Identify which cell holds the provided text, then report its [X, Y] central coordinate. 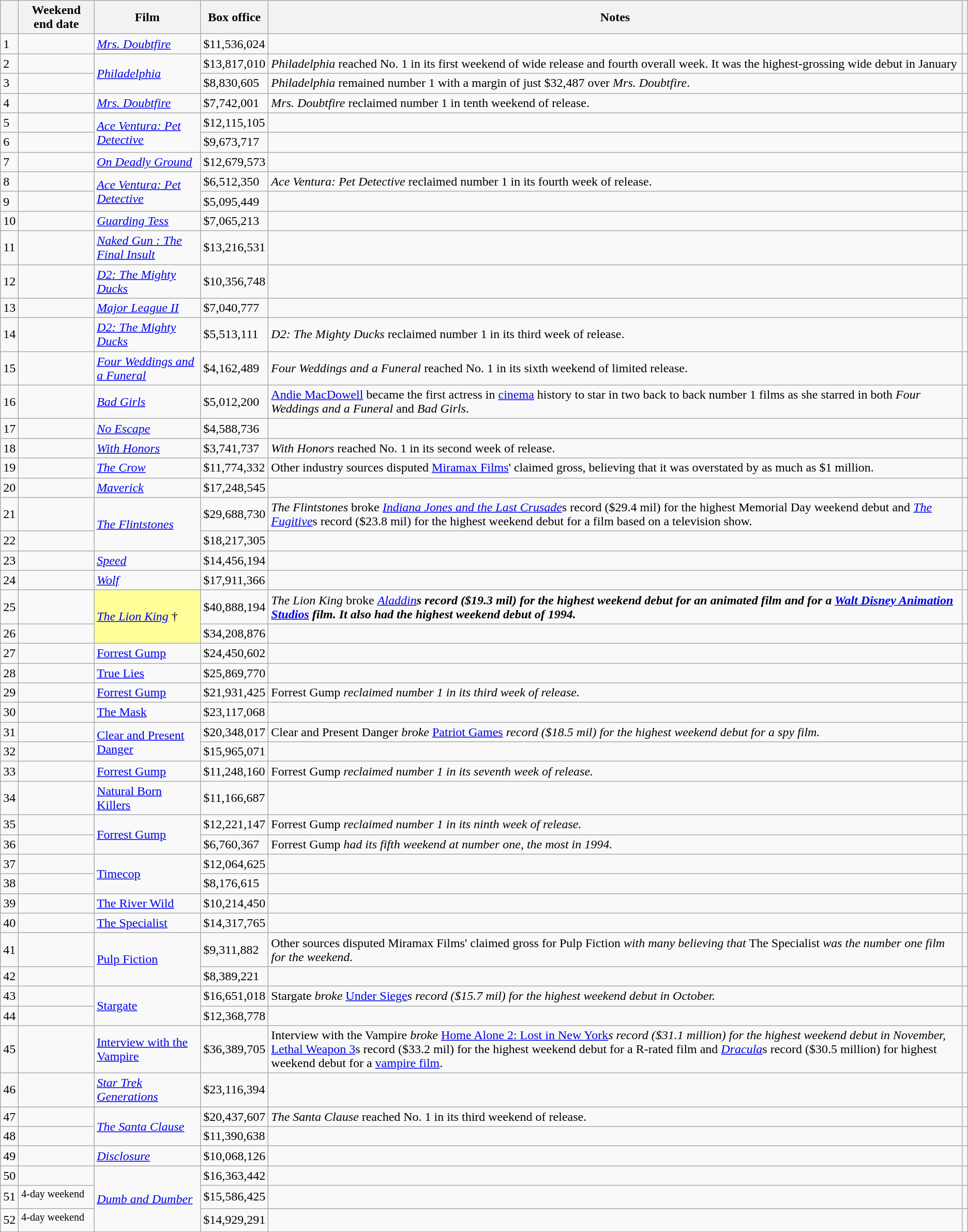
The River Wild [147, 903]
Forrest Gump reclaimed number 1 in its seventh week of release. [615, 771]
$5,513,111 [235, 335]
31 [9, 732]
$9,311,882 [235, 949]
43 [9, 996]
34 [9, 798]
The Flintstones [147, 524]
51 [9, 1197]
36 [9, 844]
10 [9, 221]
11 [9, 247]
$16,651,018 [235, 996]
2 [9, 64]
$10,214,450 [235, 903]
15 [9, 368]
$7,742,001 [235, 103]
$23,116,394 [235, 1090]
$17,911,366 [235, 580]
$20,348,017 [235, 732]
Guarding Tess [147, 221]
Natural Born Killers [147, 798]
$11,774,332 [235, 468]
Forrest Gump reclaimed number 1 in its third week of release. [615, 693]
$29,688,730 [235, 514]
18 [9, 448]
Interview with the Vampire [147, 1050]
Forrest Gump had its fifth weekend at number one, the most in 1994. [615, 844]
$25,869,770 [235, 673]
$7,065,213 [235, 221]
Timecop [147, 874]
Mrs. Doubtfire reclaimed number 1 in tenth weekend of release. [615, 103]
46 [9, 1090]
$7,040,777 [235, 308]
38 [9, 884]
$21,931,425 [235, 693]
$36,389,705 [235, 1050]
$14,317,765 [235, 923]
13 [9, 308]
35 [9, 825]
Naked Gun : The Final Insult [147, 247]
21 [9, 514]
$12,679,573 [235, 162]
$11,536,024 [235, 44]
41 [9, 949]
16 [9, 402]
5 [9, 123]
12 [9, 281]
Notes [615, 18]
$14,456,194 [235, 560]
True Lies [147, 673]
6 [9, 142]
$11,166,687 [235, 798]
29 [9, 693]
No Escape [147, 429]
$6,512,350 [235, 181]
1 [9, 44]
4 [9, 103]
Box office [235, 18]
Four Weddings and a Funeral reached No. 1 in its sixth weekend of limited release. [615, 368]
$15,586,425 [235, 1197]
$10,356,748 [235, 281]
33 [9, 771]
Star Trek Generations [147, 1090]
19 [9, 468]
The Lion King † [147, 616]
9 [9, 201]
37 [9, 864]
Clear and Present Danger broke Patriot Games record ($18.5 mil) for the highest weekend debut for a spy film. [615, 732]
26 [9, 633]
With Honors [147, 448]
Stargate broke Under Sieges record ($15.7 mil) for the highest weekend debut in October. [615, 996]
Four Weddings and a Funeral [147, 368]
Film [147, 18]
$3,741,737 [235, 448]
27 [9, 653]
$14,929,291 [235, 1220]
$15,965,071 [235, 752]
25 [9, 607]
Bad Girls [147, 402]
Other sources disputed Miramax Films' claimed gross for Pulp Fiction with many believing that The Specialist was the number one film for the weekend. [615, 949]
The Crow [147, 468]
Philadelphia [147, 73]
52 [9, 1220]
$17,248,545 [235, 488]
The Santa Clause [147, 1127]
$18,217,305 [235, 541]
23 [9, 560]
Pulp Fiction [147, 960]
$16,363,442 [235, 1176]
30 [9, 712]
$13,817,010 [235, 64]
17 [9, 429]
$11,390,638 [235, 1136]
Forrest Gump reclaimed number 1 in its ninth week of release. [615, 825]
$20,437,607 [235, 1117]
Clear and Present Danger [147, 742]
Philadelphia remained number 1 with a margin of just $32,487 over Mrs. Doubtfire. [615, 83]
7 [9, 162]
42 [9, 976]
Stargate [147, 1006]
$8,830,605 [235, 83]
Disclosure [147, 1156]
$12,115,105 [235, 123]
$13,216,531 [235, 247]
$34,208,876 [235, 633]
Dumb and Dumber [147, 1198]
With Honors reached No. 1 in its second week of release. [615, 448]
$10,068,126 [235, 1156]
47 [9, 1117]
Wolf [147, 580]
$40,888,194 [235, 607]
Philadelphia reached No. 1 in its first weekend of wide release and fourth overall week. It was the highest-grossing wide debut in January [615, 64]
$12,368,778 [235, 1016]
45 [9, 1050]
32 [9, 752]
Weekend end date [56, 18]
49 [9, 1156]
Major League II [147, 308]
The Specialist [147, 923]
22 [9, 541]
39 [9, 903]
50 [9, 1176]
$11,248,160 [235, 771]
$4,162,489 [235, 368]
$9,673,717 [235, 142]
Other industry sources disputed Miramax Films' claimed gross, believing that it was overstated by as much as $1 million. [615, 468]
$8,176,615 [235, 884]
44 [9, 1016]
14 [9, 335]
On Deadly Ground [147, 162]
$12,221,147 [235, 825]
$4,588,736 [235, 429]
$12,064,625 [235, 864]
$24,450,602 [235, 653]
Ace Ventura: Pet Detective reclaimed number 1 in its fourth week of release. [615, 181]
$5,012,200 [235, 402]
D2: The Mighty Ducks reclaimed number 1 in its third week of release. [615, 335]
$8,389,221 [235, 976]
$5,095,449 [235, 201]
48 [9, 1136]
The Mask [147, 712]
24 [9, 580]
$23,117,068 [235, 712]
20 [9, 488]
Maverick [147, 488]
Speed [147, 560]
8 [9, 181]
$6,760,367 [235, 844]
The Santa Clause reached No. 1 in its third weekend of release. [615, 1117]
28 [9, 673]
40 [9, 923]
3 [9, 83]
